Find where the given text appears and provide that cell's center as [x, y] coordinate. 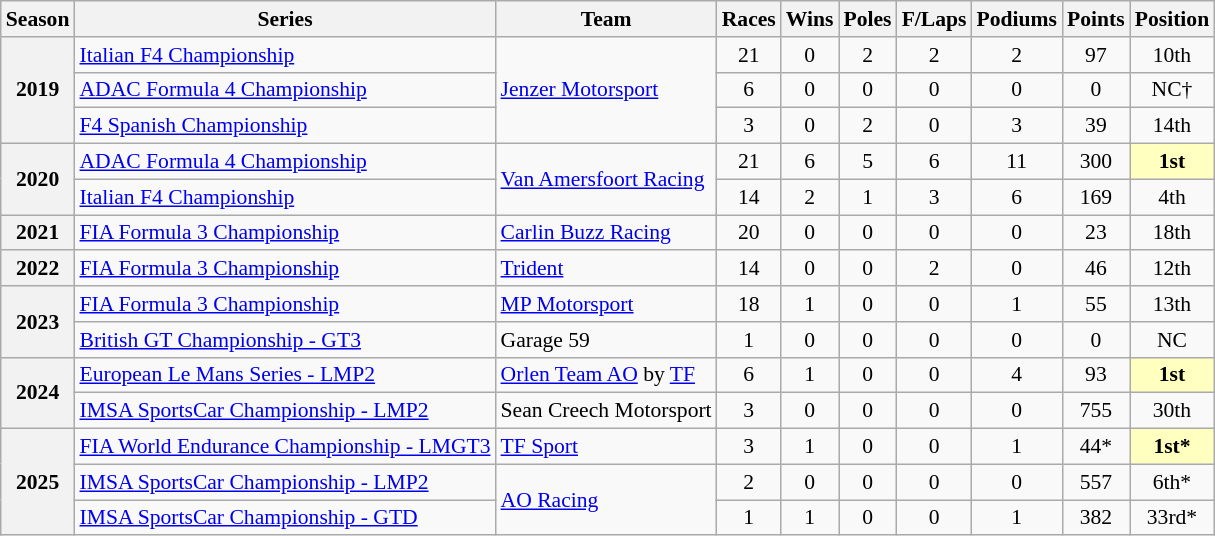
4 [1018, 375]
18 [749, 304]
14th [1172, 126]
Team [606, 19]
2020 [38, 180]
Series [284, 19]
Position [1172, 19]
Trident [606, 269]
97 [1096, 55]
F4 Spanish Championship [284, 126]
169 [1096, 197]
2019 [38, 90]
23 [1096, 233]
2022 [38, 269]
F/Laps [934, 19]
46 [1096, 269]
NC† [1172, 90]
2023 [38, 322]
Podiums [1018, 19]
300 [1096, 162]
European Le Mans Series - LMP2 [284, 375]
20 [749, 233]
55 [1096, 304]
4th [1172, 197]
557 [1096, 482]
1st* [1172, 447]
Jenzer Motorsport [606, 90]
Sean Creech Motorsport [606, 411]
Garage 59 [606, 340]
2024 [38, 392]
18th [1172, 233]
755 [1096, 411]
Van Amersfoort Racing [606, 180]
93 [1096, 375]
33rd* [1172, 518]
Season [38, 19]
10th [1172, 55]
2025 [38, 482]
30th [1172, 411]
MP Motorsport [606, 304]
382 [1096, 518]
12th [1172, 269]
Poles [867, 19]
13th [1172, 304]
TF Sport [606, 447]
Carlin Buzz Racing [606, 233]
44* [1096, 447]
NC [1172, 340]
AO Racing [606, 500]
5 [867, 162]
British GT Championship - GT3 [284, 340]
IMSA SportsCar Championship - GTD [284, 518]
11 [1018, 162]
FIA World Endurance Championship - LMGT3 [284, 447]
Races [749, 19]
Points [1096, 19]
Orlen Team AO by TF [606, 375]
39 [1096, 126]
2021 [38, 233]
Wins [810, 19]
6th* [1172, 482]
